Search for the cell housing the specified text and yield its [x, y] center coordinate. 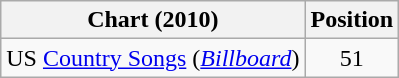
US Country Songs (Billboard) [153, 58]
Position [352, 20]
51 [352, 58]
Chart (2010) [153, 20]
